Extract the (X, Y) coordinate from the center of the cell holding the provided text.  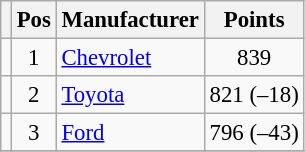
Toyota (130, 95)
821 (–18) (254, 95)
2 (34, 95)
796 (–43) (254, 133)
1 (34, 58)
Points (254, 20)
Chevrolet (130, 58)
3 (34, 133)
Manufacturer (130, 20)
Pos (34, 20)
839 (254, 58)
Ford (130, 133)
